Locate the cell with the specified text and output its [x, y] center coordinate. 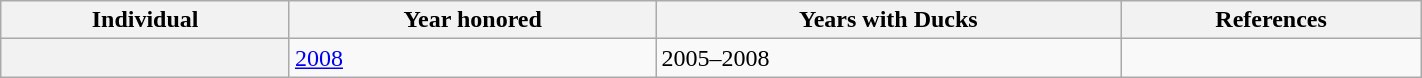
2005–2008 [888, 58]
Year honored [472, 20]
References [1271, 20]
2008 [472, 58]
Individual [146, 20]
Years with Ducks [888, 20]
